Scan for the cell matching the given text and deliver its [x, y] coordinate at center. 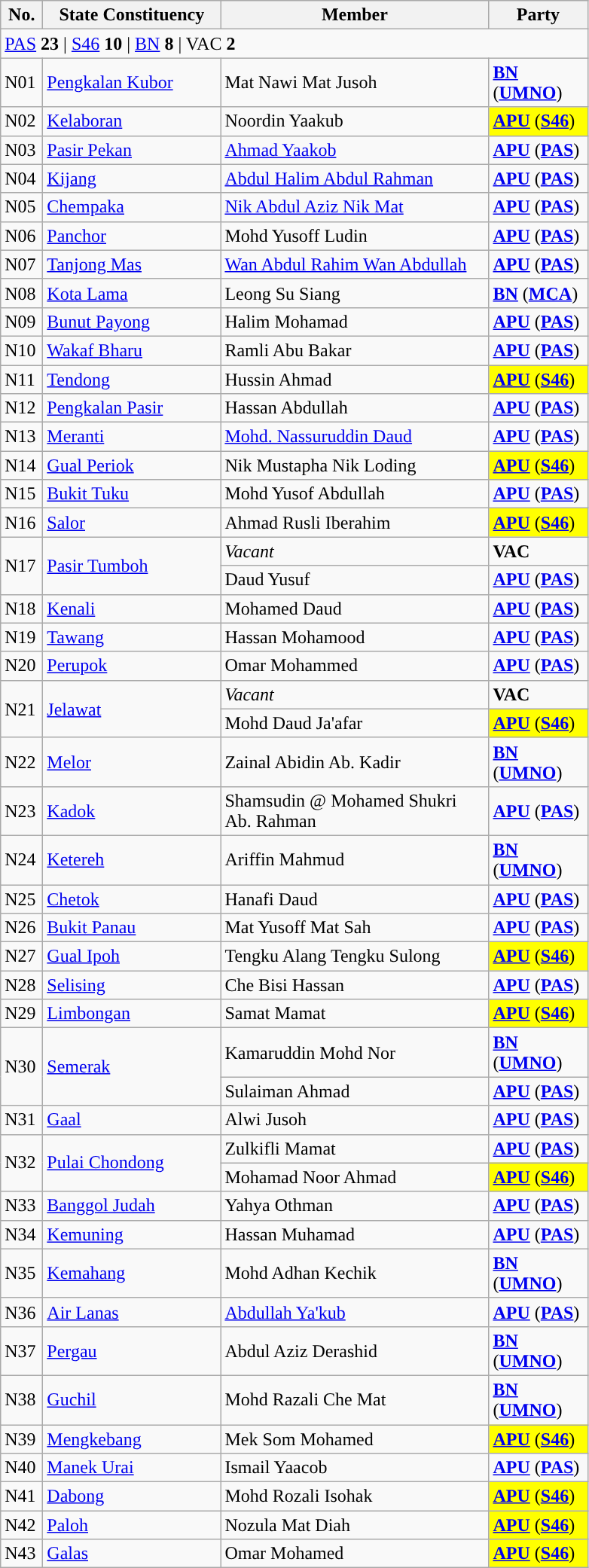
Gual Ipoh [132, 956]
N26 [22, 928]
Kamaruddin Mohd Nor [355, 1053]
Leong Su Siang [355, 293]
Mohd Yusoff Ludin [355, 236]
Ahmad Yaakob [355, 150]
No. [22, 15]
Omar Mohammed [355, 666]
N01 [22, 83]
N39 [22, 1439]
N37 [22, 1351]
Nik Abdul Aziz Nik Mat [355, 207]
N22 [22, 762]
Member [355, 15]
N15 [22, 494]
Hussin Ahmad [355, 379]
Mohamed Daud [355, 609]
Omar Mohamed [355, 1554]
Kenali [132, 609]
Shamsudin @ Mohamed Shukri Ab. Rahman [355, 810]
N41 [22, 1496]
Pasir Tumboh [132, 566]
N02 [22, 121]
Kemahang [132, 1273]
N05 [22, 207]
N04 [22, 178]
State Constituency [132, 15]
N34 [22, 1234]
Ahmad Rusli Iberahim [355, 523]
Tendong [132, 379]
N23 [22, 810]
Ariffin Mahmud [355, 860]
N10 [22, 350]
Noordin Yaakub [355, 121]
Melor [132, 762]
Hassan Muhamad [355, 1234]
Mengkebang [132, 1439]
Zainal Abidin Ab. Kadir [355, 762]
Air Lanas [132, 1312]
Mohd Adhan Kechik [355, 1273]
N27 [22, 956]
N29 [22, 1014]
Banggol Judah [132, 1206]
Sulaiman Ahmad [355, 1091]
N19 [22, 637]
N03 [22, 150]
Gaal [132, 1120]
N25 [22, 898]
N40 [22, 1468]
N13 [22, 437]
Abdul Halim Abdul Rahman [355, 178]
Hassan Mohamood [355, 637]
N14 [22, 465]
Samat Mamat [355, 1014]
Bukit Panau [132, 928]
N43 [22, 1554]
Mohd Rozali Isohak [355, 1496]
Chetok [132, 898]
Tanjong Mas [132, 264]
N31 [22, 1120]
Abdullah Ya'kub [355, 1312]
Wan Abdul Rahim Wan Abdullah [355, 264]
Manek Urai [132, 1468]
Mat Yusoff Mat Sah [355, 928]
Mek Som Mohamed [355, 1439]
Nozula Mat Diah [355, 1525]
Bunut Payong [132, 322]
Mohd Yusof Abdullah [355, 494]
Ramli Abu Bakar [355, 350]
Paloh [132, 1525]
Che Bisi Hassan [355, 985]
N28 [22, 985]
Kota Lama [132, 293]
N33 [22, 1206]
Kadok [132, 810]
Ismail Yaacob [355, 1468]
N20 [22, 666]
Panchor [132, 236]
Dabong [132, 1496]
N09 [22, 322]
Meranti [132, 437]
Daud Yusuf [355, 580]
N30 [22, 1066]
Jelawat [132, 709]
Galas [132, 1554]
Mohd. Nassuruddin Daud [355, 437]
N08 [22, 293]
Pasir Pekan [132, 150]
Guchil [132, 1399]
Pulai Chondong [132, 1163]
N18 [22, 609]
N32 [22, 1163]
BN (MCA) [538, 293]
Hanafi Daud [355, 898]
Party [538, 15]
Salor [132, 523]
Perupok [132, 666]
Tawang [132, 637]
Selising [132, 985]
Abdul Aziz Derashid [355, 1351]
Pengkalan Pasir [132, 408]
N42 [22, 1525]
Bukit Tuku [132, 494]
Ketereh [132, 860]
Chempaka [132, 207]
N36 [22, 1312]
Kelaboran [132, 121]
Mohamad Noor Ahmad [355, 1177]
Pengkalan Kubor [132, 83]
Zulkifli Mamat [355, 1149]
Halim Mohamad [355, 322]
Pergau [132, 1351]
N07 [22, 264]
Limbongan [132, 1014]
Nik Mustapha Nik Loding [355, 465]
N17 [22, 566]
N21 [22, 709]
N06 [22, 236]
Mohd Daud Ja'afar [355, 723]
Kemuning [132, 1234]
Semerak [132, 1066]
N24 [22, 860]
N12 [22, 408]
N35 [22, 1273]
Tengku Alang Tengku Sulong [355, 956]
Hassan Abdullah [355, 408]
Alwi Jusoh [355, 1120]
Wakaf Bharu [132, 350]
Kijang [132, 178]
Mohd Razali Che Mat [355, 1399]
Gual Periok [132, 465]
N38 [22, 1399]
PAS 23 | S46 10 | BN 8 | VAC 2 [294, 44]
Mat Nawi Mat Jusoh [355, 83]
N16 [22, 523]
N11 [22, 379]
Yahya Othman [355, 1206]
